For the text-containing cell, return its midpoint in [x, y] coordinate format. 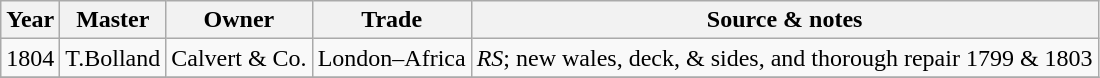
RS; new wales, deck, & sides, and thorough repair 1799 & 1803 [784, 58]
London–Africa [392, 58]
Calvert & Co. [239, 58]
Trade [392, 20]
Year [30, 20]
Source & notes [784, 20]
Owner [239, 20]
1804 [30, 58]
T.Bolland [113, 58]
Master [113, 20]
